Find where the given text appears and provide that cell's center as (x, y) coordinate. 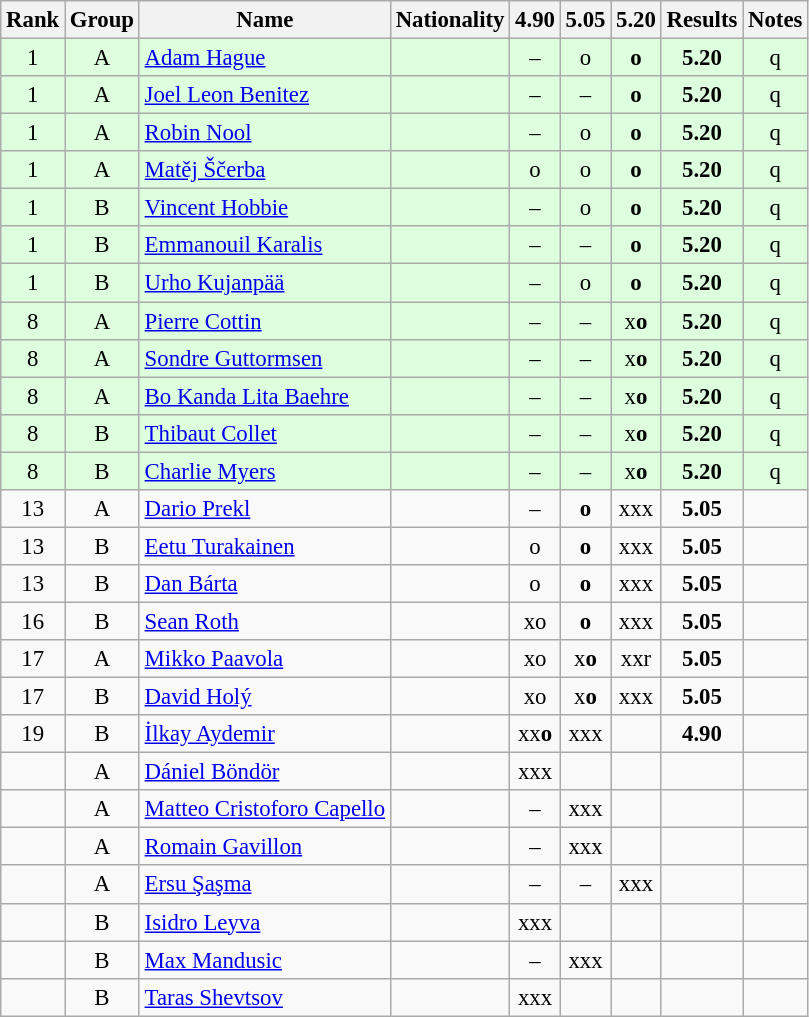
Thibaut Collet (264, 433)
Vincent Hobbie (264, 208)
Charlie Myers (264, 471)
Group (102, 20)
xxr (636, 659)
Notes (776, 20)
Nationality (450, 20)
Mikko Paavola (264, 659)
Eetu Turakainen (264, 546)
Adam Hague (264, 58)
Robin Nool (264, 133)
Matteo Cristoforo Capello (264, 809)
Urho Kujanpää (264, 283)
Emmanouil Karalis (264, 245)
Max Mandusic (264, 960)
Name (264, 20)
Sondre Guttormsen (264, 358)
Ersu Şaşma (264, 885)
Results (702, 20)
Joel Leon Benitez (264, 95)
David Holý (264, 697)
Dániel Böndör (264, 772)
Dan Bárta (264, 584)
19 (33, 734)
16 (33, 621)
Pierre Cottin (264, 321)
İlkay Aydemir (264, 734)
Isidro Leyva (264, 922)
Romain Gavillon (264, 847)
Bo Kanda Lita Baehre (264, 396)
xxo (535, 734)
Sean Roth (264, 621)
Matěj Ščerba (264, 170)
Rank (33, 20)
Dario Prekl (264, 509)
Taras Shevtsov (264, 997)
